Pinpoint the cell where the given text exists, returning its [X, Y] midpoint coordinate. 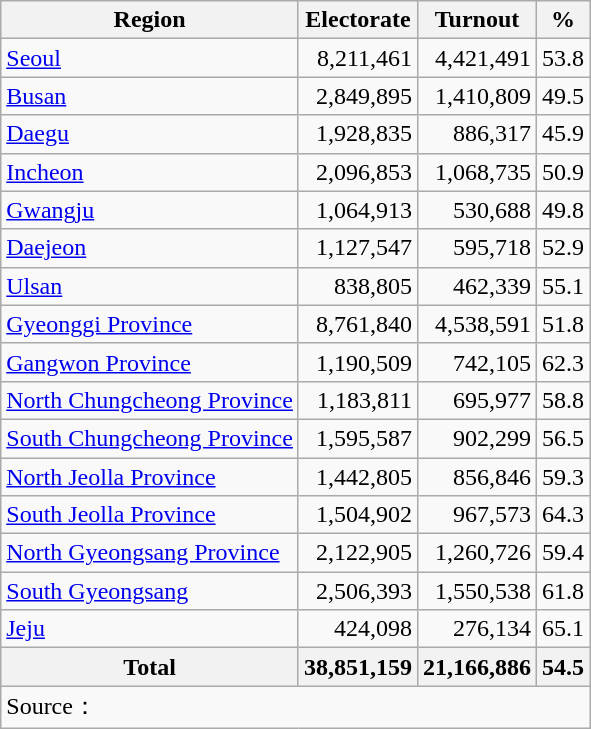
1,190,509 [358, 362]
Turnout [478, 20]
53.8 [564, 58]
1,064,913 [358, 210]
8,761,840 [358, 324]
967,573 [478, 515]
54.5 [564, 667]
1,595,587 [358, 438]
2,849,895 [358, 96]
South Gyeongsang [150, 591]
North Jeolla Province [150, 477]
838,805 [358, 286]
56.5 [564, 438]
58.8 [564, 400]
% [564, 20]
742,105 [478, 362]
886,317 [478, 134]
4,538,591 [478, 324]
1,550,538 [478, 591]
1,442,805 [358, 477]
Gyeonggi Province [150, 324]
Gwangju [150, 210]
856,846 [478, 477]
64.3 [564, 515]
Total [150, 667]
1,183,811 [358, 400]
462,339 [478, 286]
South Chungcheong Province [150, 438]
62.3 [564, 362]
2,096,853 [358, 172]
Daejeon [150, 248]
Jeju [150, 629]
59.3 [564, 477]
59.4 [564, 553]
Incheon [150, 172]
1,127,547 [358, 248]
52.9 [564, 248]
1,260,726 [478, 553]
1,928,835 [358, 134]
1,068,735 [478, 172]
50.9 [564, 172]
65.1 [564, 629]
Gangwon Province [150, 362]
Daegu [150, 134]
1,504,902 [358, 515]
Busan [150, 96]
Seoul [150, 58]
55.1 [564, 286]
276,134 [478, 629]
1,410,809 [478, 96]
49.5 [564, 96]
Region [150, 20]
2,122,905 [358, 553]
North Gyeongsang Province [150, 553]
530,688 [478, 210]
695,977 [478, 400]
Ulsan [150, 286]
49.8 [564, 210]
424,098 [358, 629]
45.9 [564, 134]
38,851,159 [358, 667]
595,718 [478, 248]
South Jeolla Province [150, 515]
Source： [296, 708]
Electorate [358, 20]
21,166,886 [478, 667]
North Chungcheong Province [150, 400]
51.8 [564, 324]
8,211,461 [358, 58]
902,299 [478, 438]
61.8 [564, 591]
4,421,491 [478, 58]
2,506,393 [358, 591]
